Return [x, y] of the center of cell containing provided text 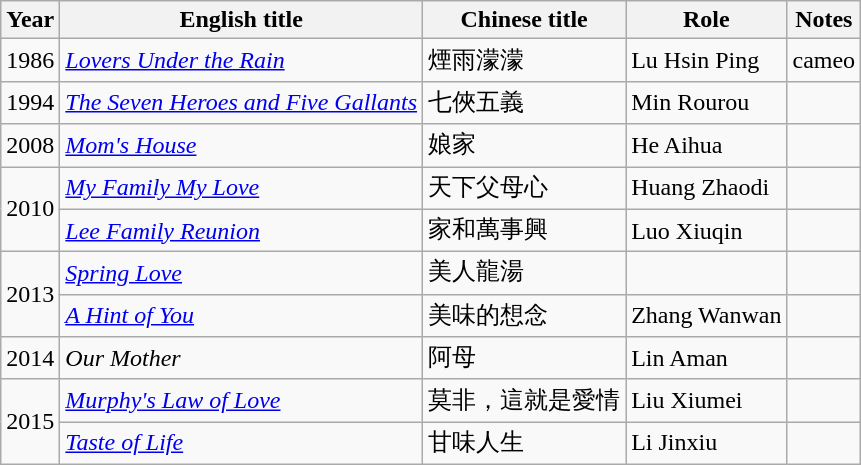
天下父母心 [524, 188]
Taste of Life [242, 444]
Mom's House [242, 146]
Murphy's Law of Love [242, 400]
甘味人生 [524, 444]
Liu Xiumei [706, 400]
家和萬事興 [524, 230]
My Family My Love [242, 188]
美人龍湯 [524, 274]
1986 [30, 60]
Chinese title [524, 20]
2015 [30, 422]
莫非，這就是愛情 [524, 400]
cameo [824, 60]
七俠五義 [524, 102]
Role [706, 20]
Lovers Under the Rain [242, 60]
煙雨濛濛 [524, 60]
Our Mother [242, 358]
Luo Xiuqin [706, 230]
Lin Aman [706, 358]
美味的想念 [524, 316]
Min Rourou [706, 102]
2013 [30, 294]
The Seven Heroes and Five Gallants [242, 102]
2010 [30, 208]
He Aihua [706, 146]
2008 [30, 146]
Lee Family Reunion [242, 230]
Li Jinxiu [706, 444]
Year [30, 20]
娘家 [524, 146]
English title [242, 20]
Zhang Wanwan [706, 316]
阿母 [524, 358]
Notes [824, 20]
1994 [30, 102]
A Hint of You [242, 316]
Spring Love [242, 274]
Huang Zhaodi [706, 188]
Lu Hsin Ping [706, 60]
2014 [30, 358]
